Scan for the cell matching the given text and deliver its [X, Y] coordinate at center. 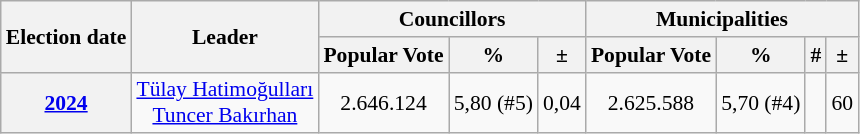
60 [842, 102]
Tülay HatimoğullarıTuncer Bakırhan [224, 102]
2.646.124 [383, 102]
2.625.588 [651, 102]
Leader [224, 36]
Election date [66, 36]
Councillors [452, 19]
5,70 (#4) [760, 102]
Municipalities [722, 19]
0,04 [562, 102]
5,80 (#5) [494, 102]
2024 [66, 102]
# [816, 55]
